Search for the cell housing the specified text and yield its (X, Y) center coordinate. 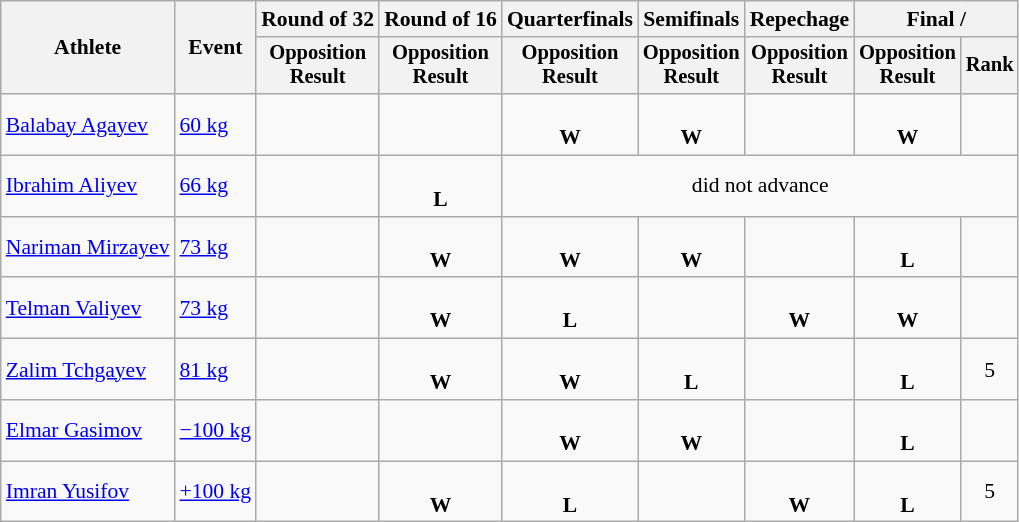
Imran Yusifov (88, 492)
Repechage (800, 19)
Semifinals (692, 19)
Zalim Tchgayev (88, 370)
Round of 16 (440, 19)
60 kg (216, 124)
Event (216, 48)
Athlete (88, 48)
did not advance (760, 186)
81 kg (216, 370)
Elmar Gasimov (88, 430)
−100 kg (216, 430)
Telman Valiyev (88, 308)
Final / (936, 19)
Round of 32 (318, 19)
66 kg (216, 186)
Balabay Agayev (88, 124)
Ibrahim Aliyev (88, 186)
Rank (990, 66)
Quarterfinals (570, 19)
+100 kg (216, 492)
Nariman Mirzayev (88, 248)
